Return [X, Y] of the center of cell containing provided text 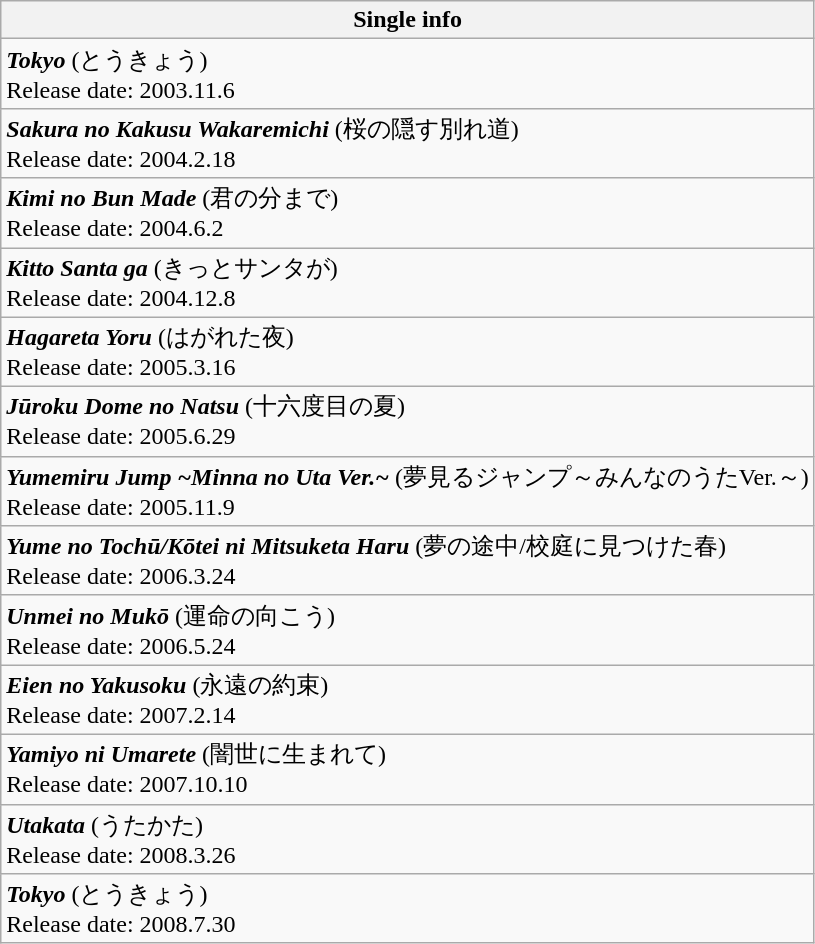
Tokyo (とうきょう)Release date: 2008.7.30 [408, 909]
Utakata (うたかた)Release date: 2008.3.26 [408, 839]
Sakura no Kakusu Wakaremichi (桜の隠す別れ道)Release date: 2004.2.18 [408, 143]
Yamiyo ni Umarete (闇世に生まれて)Release date: 2007.10.10 [408, 769]
Single info [408, 20]
Kimi no Bun Made (君の分まで)Release date: 2004.6.2 [408, 213]
Tokyo (とうきょう)Release date: 2003.11.6 [408, 74]
Eien no Yakusoku (永遠の約束)Release date: 2007.2.14 [408, 700]
Hagareta Yoru (はがれた夜)Release date: 2005.3.16 [408, 352]
Yumemiru Jump ~Minna no Uta Ver.~ (夢見るジャンプ～みんなのうたVer.～)Release date: 2005.11.9 [408, 491]
Yume no Tochū/Kōtei ni Mitsuketa Haru (夢の途中/校庭に見つけた春)Release date: 2006.3.24 [408, 561]
Kitto Santa ga (きっとサンタが)Release date: 2004.12.8 [408, 283]
Jūroku Dome no Natsu (十六度目の夏)Release date: 2005.6.29 [408, 422]
Unmei no Mukō (運命の向こう)Release date: 2006.5.24 [408, 630]
